Detect which cell encompasses the target text, then output its [X, Y] center coordinate. 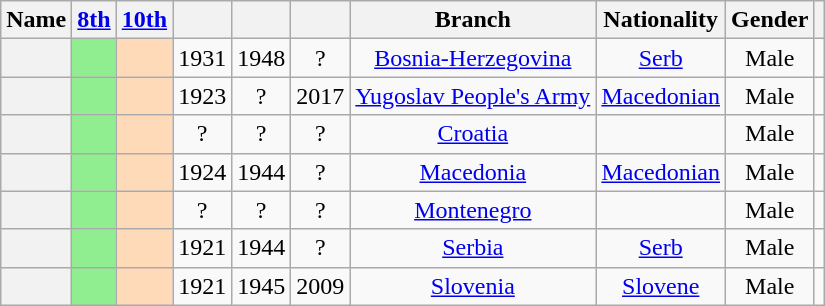
Slovenia [473, 286]
Croatia [473, 134]
Name [36, 20]
Branch [473, 20]
2017 [320, 96]
1924 [202, 172]
2009 [320, 286]
1945 [262, 286]
1948 [262, 58]
Montenegro [473, 210]
Macedonia [473, 172]
1931 [202, 58]
10th [144, 20]
Bosnia-Herzegovina [473, 58]
8th [94, 20]
Slovene [661, 286]
Nationality [661, 20]
Serbia [473, 248]
1923 [202, 96]
Yugoslav People's Army [473, 96]
Gender [770, 20]
